For the text-containing cell, return its midpoint in (X, Y) coordinate format. 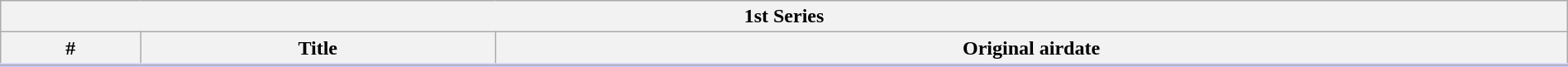
# (71, 49)
Title (318, 49)
1st Series (784, 17)
Original airdate (1031, 49)
